Find where the given text appears and provide that cell's center as [x, y] coordinate. 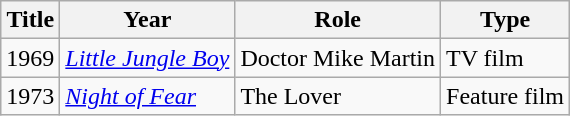
Night of Fear [148, 96]
1973 [30, 96]
The Lover [338, 96]
Type [506, 20]
1969 [30, 58]
Little Jungle Boy [148, 58]
Feature film [506, 96]
Title [30, 20]
TV film [506, 58]
Year [148, 20]
Doctor Mike Martin [338, 58]
Role [338, 20]
